Provide the [X, Y] coordinate of the cell's center where the given text is located.  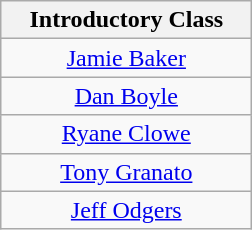
Jamie Baker [126, 58]
Jeff Odgers [126, 210]
Dan Boyle [126, 96]
Ryane Clowe [126, 134]
Introductory Class [126, 20]
Tony Granato [126, 172]
